From the cell containing the given text, extract its center point as (x, y) coordinate. 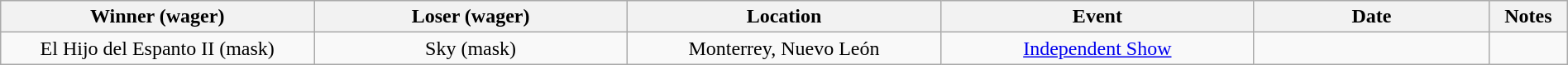
El Hijo del Espanto II (mask) (157, 48)
Winner (wager) (157, 17)
Sky (mask) (471, 48)
Loser (wager) (471, 17)
Monterrey, Nuevo León (784, 48)
Notes (1528, 17)
Location (784, 17)
Event (1097, 17)
Independent Show (1097, 48)
Date (1371, 17)
